Identify which cell holds the provided text, then report its (x, y) central coordinate. 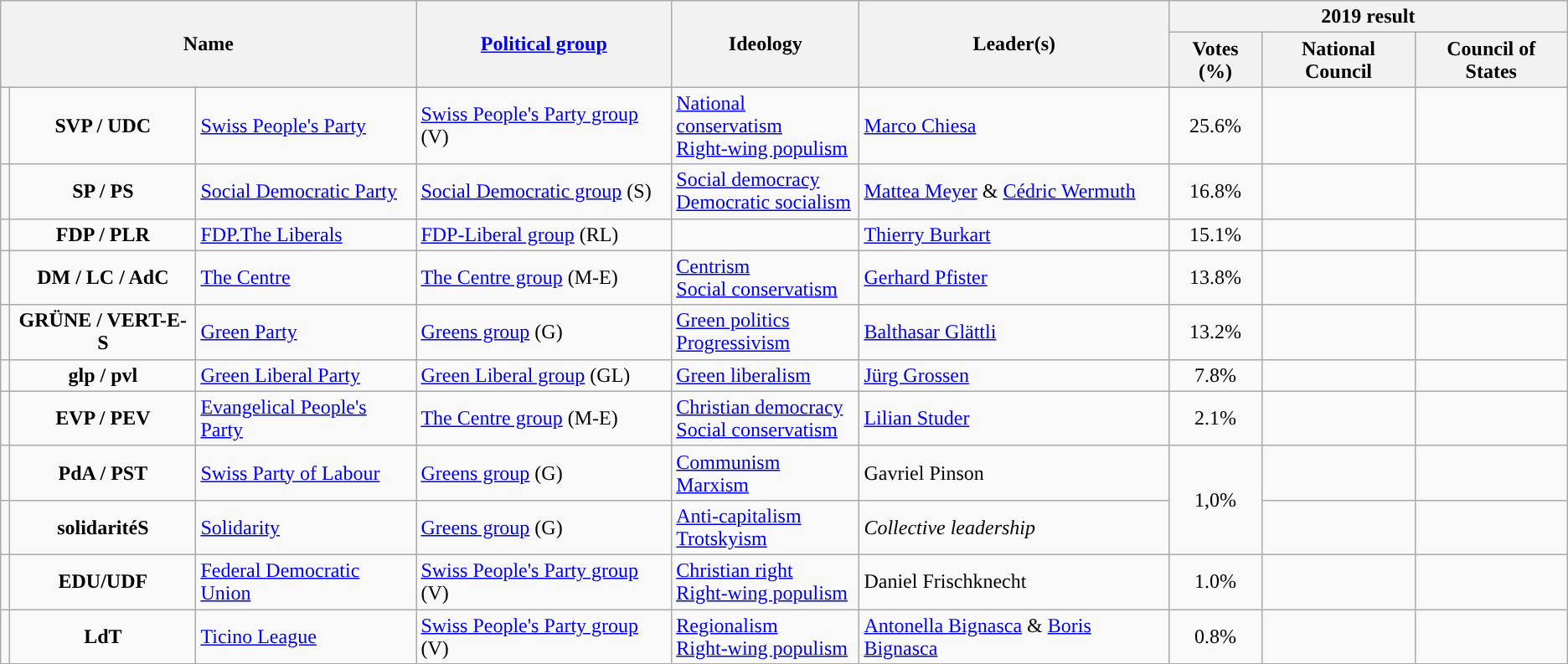
FDP / PLR (103, 234)
Thierry Burkart (1014, 234)
Social Democratic group (S) (544, 191)
Gavriel Pinson (1014, 472)
FDP-Liberal group (RL) (544, 234)
RegionalismRight-wing populism (766, 636)
Marco Chiesa (1014, 126)
Leader(s) (1014, 44)
Lilian Studer (1014, 419)
13.8% (1216, 278)
Green liberalism (766, 375)
16.8% (1216, 191)
DM / LC / AdC (103, 278)
Votes (%) (1216, 60)
National conservatismRight-wing populism (766, 126)
2019 result (1369, 17)
Green Liberal group (GL) (544, 375)
EVP / PEV (103, 419)
15.1% (1216, 234)
Political group (544, 44)
7.8% (1216, 375)
Council of States (1491, 60)
Daniel Frischknecht (1014, 581)
Christian rightRight-wing populism (766, 581)
Mattea Meyer & Cédric Wermuth (1014, 191)
Evangelical People's Party (307, 419)
EDU/UDF (103, 581)
glp / pvl (103, 375)
The Centre (307, 278)
SP / PS (103, 191)
Green politicsProgressivism (766, 332)
GRÜNE / VERT-E-S (103, 332)
Gerhard Pfister (1014, 278)
FDP.The Liberals (307, 234)
solidaritéS (103, 528)
Antonella Bignasca & Boris Bignasca (1014, 636)
Name (209, 44)
1,0% (1216, 500)
Jürg Grossen (1014, 375)
2.1% (1216, 419)
Anti-capitalismTrotskyism (766, 528)
Swiss People's Party (307, 126)
PdA / PST (103, 472)
CentrismSocial conservatism (766, 278)
Solidarity (307, 528)
Federal Democratic Union (307, 581)
Green Party (307, 332)
0.8% (1216, 636)
National Council (1338, 60)
Swiss Party of Labour (307, 472)
1.0% (1216, 581)
Balthasar Glättli (1014, 332)
SVP / UDC (103, 126)
Social Democratic Party (307, 191)
25.6% (1216, 126)
Green Liberal Party (307, 375)
13.2% (1216, 332)
Ticino League (307, 636)
CommunismMarxism (766, 472)
Social democracyDemocratic socialism (766, 191)
Ideology (766, 44)
Christian democracySocial conservatism (766, 419)
LdT (103, 636)
Collective leadership (1014, 528)
